Capture the cell that displays the provided text and extract its (x, y) central coordinate. 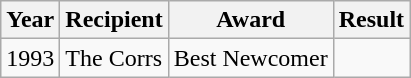
Year (30, 20)
1993 (30, 58)
Best Newcomer (250, 58)
The Corrs (114, 58)
Result (371, 20)
Award (250, 20)
Recipient (114, 20)
